From the cell containing the given text, extract its center point as [x, y] coordinate. 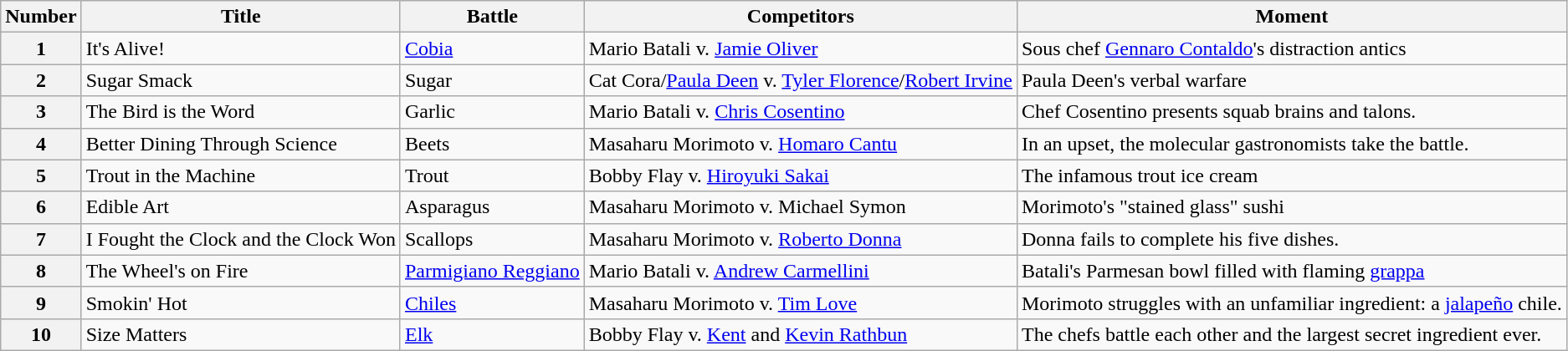
Battle [492, 17]
The Wheel's on Fire [241, 271]
Morimoto struggles with an unfamiliar ingredient: a jalapeño chile. [1292, 303]
Sous chef Gennaro Contaldo's distraction antics [1292, 48]
Bobby Flay v. Kent and Kevin Rathbun [800, 334]
5 [41, 175]
Asparagus [492, 207]
Garlic [492, 112]
In an upset, the molecular gastronomists take the battle. [1292, 144]
Masaharu Morimoto v. Tim Love [800, 303]
Better Dining Through Science [241, 144]
8 [41, 271]
Paula Deen's verbal warfare [1292, 80]
Chiles [492, 303]
Mario Batali v. Andrew Carmellini [800, 271]
Sugar Smack [241, 80]
Number [41, 17]
Batali's Parmesan bowl filled with flaming grappa [1292, 271]
Elk [492, 334]
Edible Art [241, 207]
It's Alive! [241, 48]
Morimoto's "stained glass" sushi [1292, 207]
Scallops [492, 239]
The infamous trout ice cream [1292, 175]
I Fought the Clock and the Clock Won [241, 239]
Bobby Flay v. Hiroyuki Sakai [800, 175]
9 [41, 303]
Parmigiano Reggiano [492, 271]
Title [241, 17]
10 [41, 334]
7 [41, 239]
Masaharu Morimoto v. Michael Symon [800, 207]
Beets [492, 144]
6 [41, 207]
Mario Batali v. Jamie Oliver [800, 48]
Mario Batali v. Chris Cosentino [800, 112]
Competitors [800, 17]
The chefs battle each other and the largest secret ingredient ever. [1292, 334]
Cat Cora/Paula Deen v. Tyler Florence/Robert Irvine [800, 80]
Donna fails to complete his five dishes. [1292, 239]
Sugar [492, 80]
Masaharu Morimoto v. Homaro Cantu [800, 144]
2 [41, 80]
The Bird is the Word [241, 112]
1 [41, 48]
Trout [492, 175]
Size Matters [241, 334]
Cobia [492, 48]
Moment [1292, 17]
Masaharu Morimoto v. Roberto Donna [800, 239]
Chef Cosentino presents squab brains and talons. [1292, 112]
4 [41, 144]
Smokin' Hot [241, 303]
3 [41, 112]
Trout in the Machine [241, 175]
